For the text-containing cell, return its midpoint in [X, Y] coordinate format. 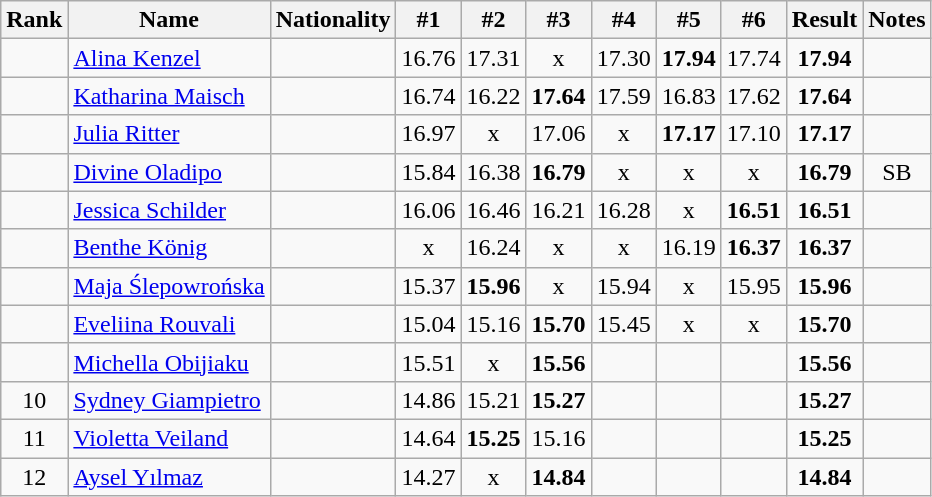
15.94 [624, 286]
17.31 [494, 58]
Divine Oladipo [169, 172]
Aysel Yılmaz [169, 477]
17.30 [624, 58]
17.74 [754, 58]
17.62 [754, 96]
Notes [897, 20]
14.86 [428, 400]
Rank [34, 20]
Eveliina Rouvali [169, 324]
17.06 [558, 134]
16.21 [558, 210]
Maja Ślepowrońska [169, 286]
12 [34, 477]
16.24 [494, 248]
16.19 [688, 248]
16.74 [428, 96]
Michella Obijiaku [169, 362]
Name [169, 20]
15.37 [428, 286]
15.95 [754, 286]
Result [824, 20]
15.04 [428, 324]
SB [897, 172]
15.21 [494, 400]
Julia Ritter [169, 134]
16.83 [688, 96]
16.97 [428, 134]
Jessica Schilder [169, 210]
#6 [754, 20]
#2 [494, 20]
16.76 [428, 58]
15.45 [624, 324]
14.64 [428, 438]
15.51 [428, 362]
15.84 [428, 172]
16.28 [624, 210]
#4 [624, 20]
16.22 [494, 96]
17.10 [754, 134]
Sydney Giampietro [169, 400]
16.38 [494, 172]
16.06 [428, 210]
Alina Kenzel [169, 58]
#5 [688, 20]
10 [34, 400]
Violetta Veiland [169, 438]
Nationality [333, 20]
Benthe König [169, 248]
11 [34, 438]
#1 [428, 20]
14.27 [428, 477]
Katharina Maisch [169, 96]
16.46 [494, 210]
#3 [558, 20]
17.59 [624, 96]
